Return (X, Y) of the center of cell containing provided text 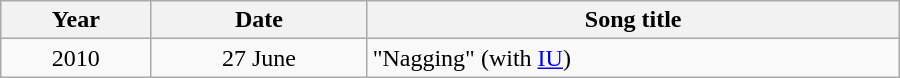
"Nagging" (with IU) (633, 58)
Date (259, 20)
27 June (259, 58)
Song title (633, 20)
2010 (76, 58)
Year (76, 20)
